Provide the [X, Y] coordinate of the cell's center where the given text is located.  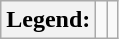
Legend: [48, 20]
